Extract the [x, y] coordinate from the center of the cell holding the provided text.  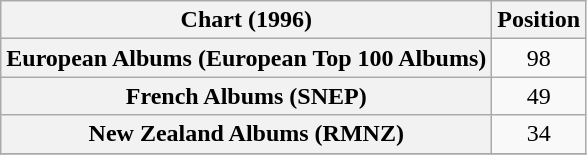
French Albums (SNEP) [246, 96]
Chart (1996) [246, 20]
Position [539, 20]
49 [539, 96]
New Zealand Albums (RMNZ) [246, 134]
European Albums (European Top 100 Albums) [246, 58]
98 [539, 58]
34 [539, 134]
